Search for the cell housing the specified text and yield its [x, y] center coordinate. 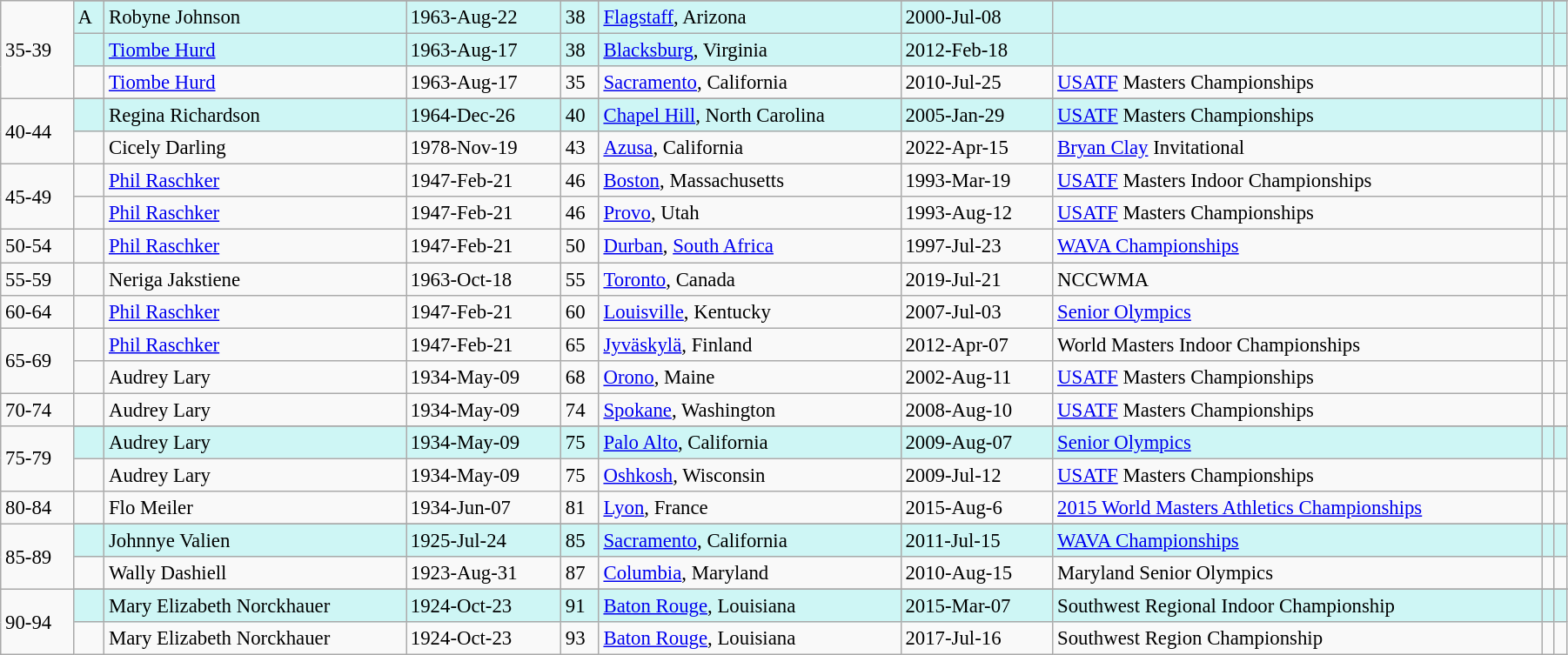
Toronto, Canada [750, 279]
2008-Aug-10 [976, 410]
2012-Feb-18 [976, 50]
1993-Aug-12 [976, 213]
Robyne Johnson [256, 17]
1978-Nov-19 [484, 148]
50-54 [37, 246]
85 [580, 540]
2017-Jul-16 [976, 638]
75-79 [37, 459]
Boston, Massachusetts [750, 181]
68 [580, 377]
50 [580, 246]
Cicely Darling [256, 148]
Lyon, France [750, 508]
2012-Apr-07 [976, 344]
Louisville, Kentucky [750, 311]
Johnnye Valien [256, 540]
2022-Apr-15 [976, 148]
1993-Mar-19 [976, 181]
World Masters Indoor Championships [1298, 344]
Palo Alto, California [750, 443]
NCCWMA [1298, 279]
2019-Jul-21 [976, 279]
Spokane, Washington [750, 410]
Columbia, Maryland [750, 573]
65-69 [37, 360]
45-49 [37, 197]
60 [580, 311]
43 [580, 148]
Blacksburg, Virginia [750, 50]
1997-Jul-23 [976, 246]
Bryan Clay Invitational [1298, 148]
85-89 [37, 557]
81 [580, 508]
60-64 [37, 311]
Wally Dashiell [256, 573]
87 [580, 573]
90-94 [37, 623]
40 [580, 116]
2009-Aug-07 [976, 443]
Maryland Senior Olympics [1298, 573]
35-39 [37, 50]
93 [580, 638]
1964-Dec-26 [484, 116]
1925-Jul-24 [484, 540]
USATF Masters Indoor Championships [1298, 181]
2005-Jan-29 [976, 116]
2011-Jul-15 [976, 540]
91 [580, 606]
A [89, 17]
2007-Jul-03 [976, 311]
2015-Aug-6 [976, 508]
2010-Aug-15 [976, 573]
Regina Richardson [256, 116]
Provo, Utah [750, 213]
55-59 [37, 279]
2015-Mar-07 [976, 606]
Oshkosh, Wisconsin [750, 475]
Flo Meiler [256, 508]
1963-Oct-18 [484, 279]
1923-Aug-31 [484, 573]
70-74 [37, 410]
74 [580, 410]
Flagstaff, Arizona [750, 17]
Chapel Hill, North Carolina [750, 116]
2002-Aug-11 [976, 377]
2009-Jul-12 [976, 475]
Jyväskylä, Finland [750, 344]
Southwest Region Championship [1298, 638]
Durban, South Africa [750, 246]
65 [580, 344]
35 [580, 83]
Southwest Regional Indoor Championship [1298, 606]
1963-Aug-22 [484, 17]
1934-Jun-07 [484, 508]
Azusa, California [750, 148]
2010-Jul-25 [976, 83]
55 [580, 279]
40-44 [37, 132]
2000-Jul-08 [976, 17]
2015 World Masters Athletics Championships [1298, 508]
Orono, Maine [750, 377]
80-84 [37, 508]
Neriga Jakstiene [256, 279]
